Search for the cell housing the specified text and yield its (x, y) center coordinate. 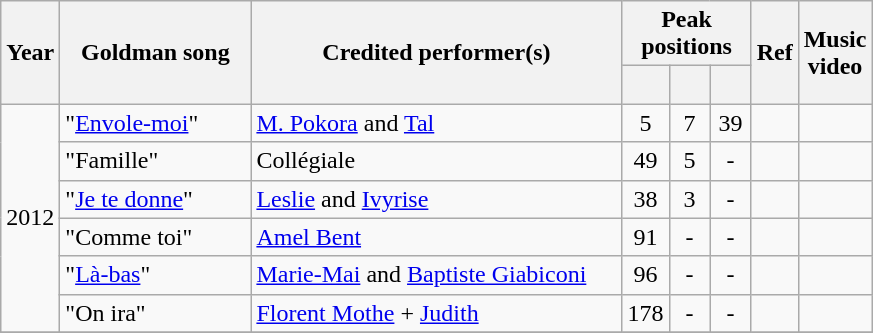
Leslie and Ivyrise (436, 199)
49 (646, 161)
Goldman song (156, 52)
Florent Mothe + Judith (436, 313)
2012 (30, 218)
Marie-Mai and Baptiste Giabiconi (436, 275)
"Envole-moi" (156, 123)
38 (646, 199)
"Comme toi" (156, 237)
Peak positions (686, 34)
Amel Bent (436, 237)
"Famille" (156, 161)
91 (646, 237)
3 (690, 199)
"On ira" (156, 313)
Year (30, 52)
Credited performer(s) (436, 52)
M. Pokora and Tal (436, 123)
Collégiale (436, 161)
7 (690, 123)
96 (646, 275)
Musicvideo (835, 52)
"Là-bas" (156, 275)
178 (646, 313)
39 (730, 123)
Ref (774, 52)
"Je te donne" (156, 199)
